From the cell containing the given text, extract its center point as [X, Y] coordinate. 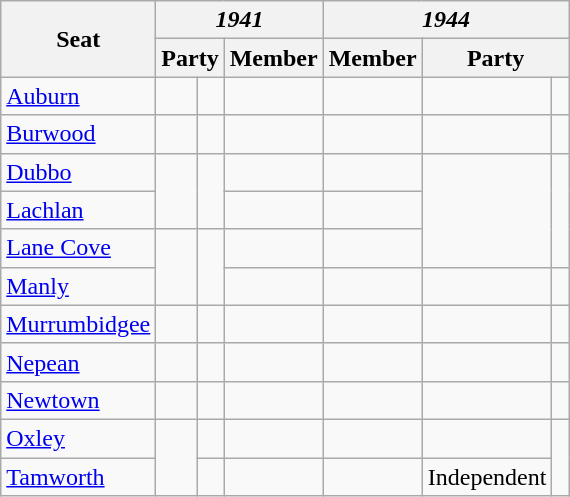
Manly [78, 286]
1944 [446, 20]
Oxley [78, 438]
1941 [240, 20]
Nepean [78, 362]
Dubbo [78, 172]
Lachlan [78, 210]
Seat [78, 39]
Newtown [78, 400]
Murrumbidgee [78, 324]
Burwood [78, 134]
Tamworth [78, 477]
Independent [487, 477]
Auburn [78, 96]
Lane Cove [78, 248]
